Identify which cell holds the provided text, then report its (X, Y) central coordinate. 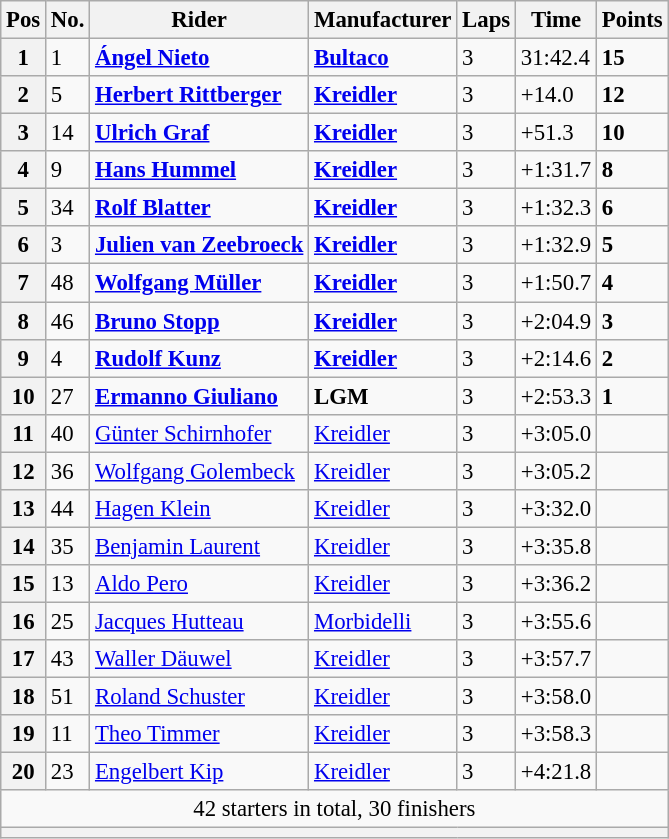
51 (68, 697)
+1:50.7 (556, 283)
+3:57.7 (556, 659)
36 (68, 471)
+4:21.8 (556, 772)
17 (24, 659)
40 (68, 433)
Waller Däuwel (200, 659)
+3:32.0 (556, 509)
Benjamin Laurent (200, 546)
Jacques Hutteau (200, 621)
23 (68, 772)
Rudolf Kunz (200, 358)
18 (24, 697)
35 (68, 546)
Günter Schirnhofer (200, 433)
Bultaco (383, 58)
Theo Timmer (200, 734)
Engelbert Kip (200, 772)
+3:36.2 (556, 584)
+2:14.6 (556, 358)
+3:58.3 (556, 734)
+3:35.8 (556, 546)
25 (68, 621)
Wolfgang Golembeck (200, 471)
No. (68, 20)
42 starters in total, 30 finishers (334, 809)
LGM (383, 396)
Manufacturer (383, 20)
7 (24, 283)
Julien van Zeebroeck (200, 245)
Ulrich Graf (200, 133)
27 (68, 396)
Rolf Blatter (200, 208)
Aldo Pero (200, 584)
Morbidelli (383, 621)
Pos (24, 20)
Herbert Rittberger (200, 95)
+3:05.2 (556, 471)
Hans Hummel (200, 170)
+3:55.6 (556, 621)
+1:31.7 (556, 170)
+3:05.0 (556, 433)
Laps (486, 20)
46 (68, 321)
+3:58.0 (556, 697)
Ángel Nieto (200, 58)
+2:53.3 (556, 396)
+2:04.9 (556, 321)
Wolfgang Müller (200, 283)
+1:32.3 (556, 208)
+51.3 (556, 133)
16 (24, 621)
44 (68, 509)
31:42.4 (556, 58)
Ermanno Giuliano (200, 396)
19 (24, 734)
Bruno Stopp (200, 321)
Points (632, 20)
+14.0 (556, 95)
+1:32.9 (556, 245)
Hagen Klein (200, 509)
20 (24, 772)
34 (68, 208)
43 (68, 659)
Rider (200, 20)
Time (556, 20)
48 (68, 283)
Roland Schuster (200, 697)
